From the cell containing the given text, extract its center point as [x, y] coordinate. 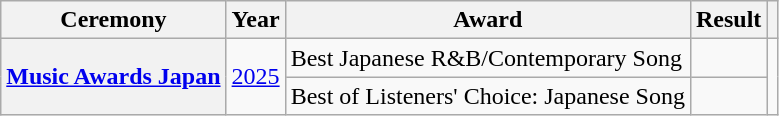
Award [488, 20]
Music Awards Japan [114, 77]
Best Japanese R&B/Contemporary Song [488, 58]
2025 [256, 77]
Result [728, 20]
Ceremony [114, 20]
Best of Listeners' Choice: Japanese Song [488, 96]
Year [256, 20]
